Extract the [x, y] coordinate from the center of the cell holding the provided text.  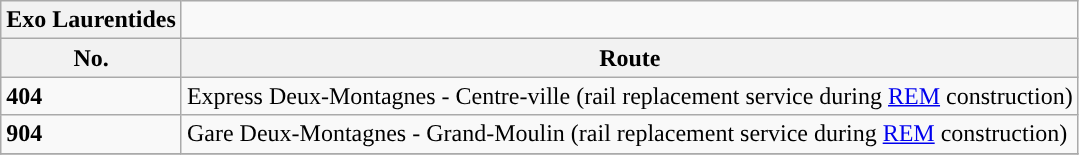
904 [92, 134]
No. [92, 58]
Route [630, 58]
Express Deux-Montagnes - Centre-ville (rail replacement service during REM construction) [630, 96]
Exo Laurentides [92, 20]
Gare Deux-Montagnes - Grand-Moulin (rail replacement service during REM construction) [630, 134]
404 [92, 96]
